Scan for the cell matching the given text and deliver its (X, Y) coordinate at center. 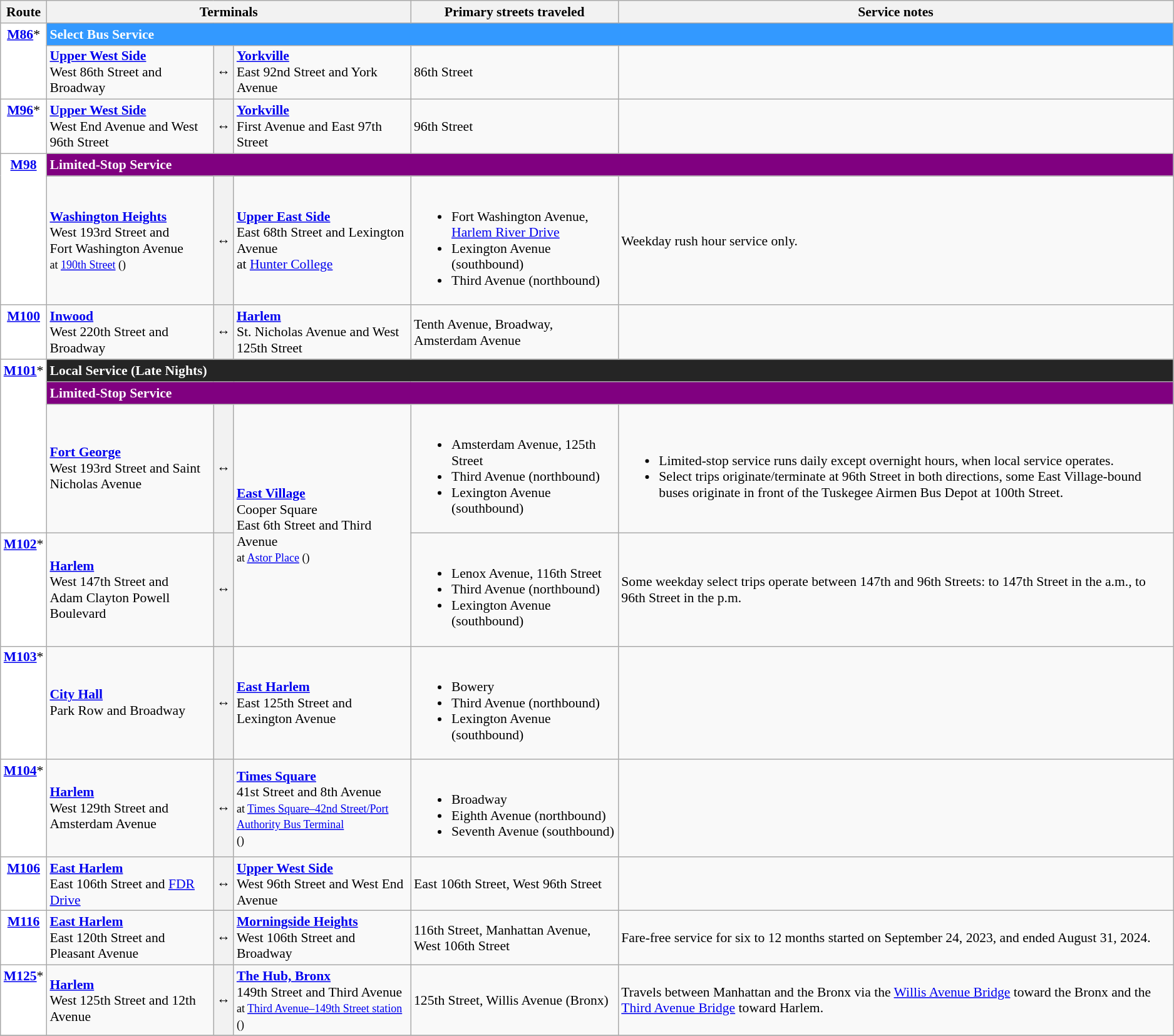
Upper East SideEast 68th Street and Lexington Avenueat Hunter College (322, 240)
Select Bus Service (610, 34)
HarlemWest 147th Street andAdam Clayton Powell Boulevard (130, 590)
M102* (24, 590)
InwoodWest 220th Street and Broadway (130, 333)
M98 (24, 230)
YorkvilleFirst Avenue and East 97th Street (322, 126)
Upper West SideWest 86th Street and Broadway (130, 73)
Amsterdam Avenue, 125th StreetThird Avenue (northbound)Lexington Avenue (southbound) (515, 468)
East 106th Street, West 96th Street (515, 884)
Some weekday select trips operate between 147th and 96th Streets: to 147th Street in the a.m., to 96th Street in the p.m. (895, 590)
96th Street (515, 126)
BoweryThird Avenue (northbound)Lexington Avenue (southbound) (515, 704)
M104* (24, 808)
116th Street, Manhattan Avenue, West 106th Street (515, 938)
Fare-free service for six to 12 months started on September 24, 2023, and ended August 31, 2024. (895, 938)
M86* (24, 61)
Primary streets traveled (515, 12)
Lenox Avenue, 116th StreetThird Avenue (northbound)Lexington Avenue (southbound) (515, 590)
YorkvilleEast 92nd Street and York Avenue (322, 73)
Upper West SideWest 96th Street and West End Avenue (322, 884)
86th Street (515, 73)
Local Service (Late Nights) (610, 371)
City HallPark Row and Broadway (130, 704)
HarlemSt. Nicholas Avenue and West 125th Street (322, 333)
Fort Washington Avenue, Harlem River DriveLexington Avenue (southbound)Third Avenue (northbound) (515, 240)
East HarlemEast 120th Street and Pleasant Avenue (130, 938)
Times Square41st Street and 8th Avenueat Times Square–42nd Street/Port Authority Bus Terminal() (322, 808)
Service notes (895, 12)
The Hub, Bronx149th Street and Third Avenueat Third Avenue–149th Street station () (322, 1000)
Route (24, 12)
Weekday rush hour service only. (895, 240)
M100 (24, 333)
M101* (24, 446)
M103* (24, 704)
East HarlemEast 125th Street and Lexington Avenue (322, 704)
M106 (24, 884)
Travels between Manhattan and the Bronx via the Willis Avenue Bridge toward the Bronx and the Third Avenue Bridge toward Harlem. (895, 1000)
Upper West SideWest End Avenue and West 96th Street (130, 126)
Fort GeorgeWest 193rd Street and Saint Nicholas Avenue (130, 468)
Morningside HeightsWest 106th Street and Broadway (322, 938)
M96* (24, 126)
BroadwayEighth Avenue (northbound)Seventh Avenue (southbound) (515, 808)
M125* (24, 1000)
East HarlemEast 106th Street and FDR Drive (130, 884)
Tenth Avenue, Broadway, Amsterdam Avenue (515, 333)
Terminals (229, 12)
Washington HeightsWest 193rd Street andFort Washington Avenueat 190th Street () (130, 240)
HarlemWest 125th Street and 12th Avenue (130, 1000)
125th Street, Willis Avenue (Bronx) (515, 1000)
M116 (24, 938)
HarlemWest 129th Street and Amsterdam Avenue (130, 808)
East VillageCooper SquareEast 6th Street and Third Avenueat Astor Place () (322, 525)
